From the cell containing the given text, extract its center point as (X, Y) coordinate. 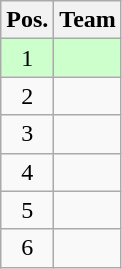
5 (28, 210)
1 (28, 58)
Team (88, 20)
Pos. (28, 20)
4 (28, 172)
3 (28, 134)
6 (28, 248)
2 (28, 96)
